Identify which cell holds the provided text, then report its [x, y] central coordinate. 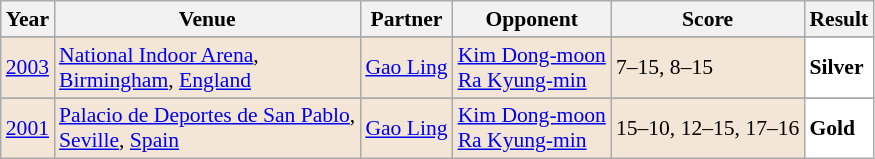
Score [708, 19]
Year [28, 19]
Opponent [532, 19]
7–15, 8–15 [708, 68]
2003 [28, 68]
Result [838, 19]
Gold [838, 128]
15–10, 12–15, 17–16 [708, 128]
Partner [406, 19]
National Indoor Arena,Birmingham, England [207, 68]
Venue [207, 19]
Silver [838, 68]
2001 [28, 128]
Palacio de Deportes de San Pablo,Seville, Spain [207, 128]
